Search for the cell housing the specified text and yield its (x, y) center coordinate. 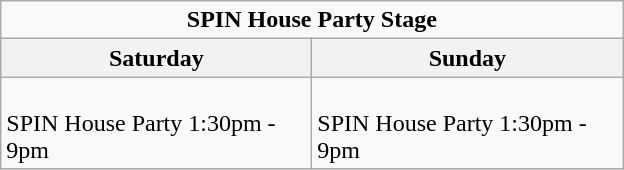
SPIN House Party Stage (312, 20)
Sunday (468, 58)
Saturday (156, 58)
